Output the [x, y] coordinate of the center of the cell containing the given text.  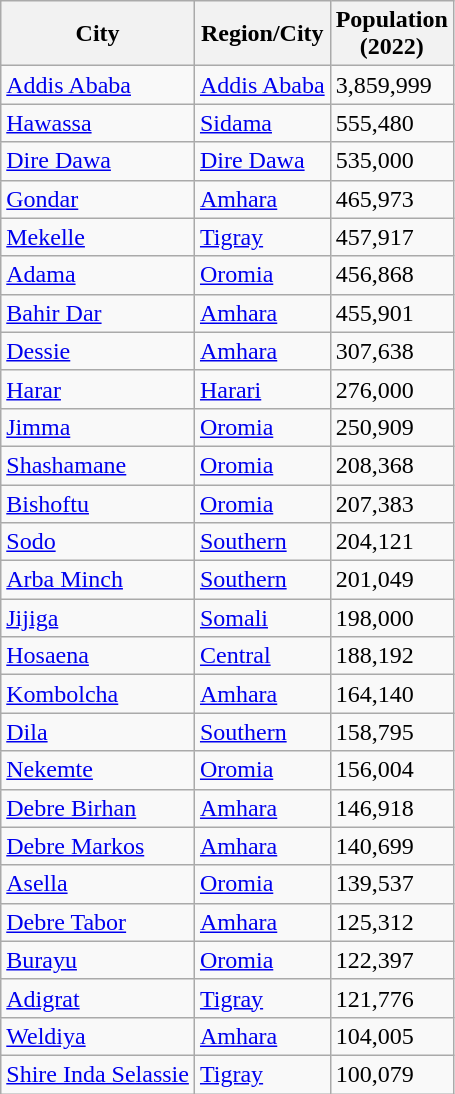
Gondar [98, 199]
208,368 [392, 465]
Bishoftu [98, 503]
Burayu [98, 960]
Hawassa [98, 123]
Jimma [98, 427]
Kombolcha [98, 694]
Adigrat [98, 998]
Debre Birhan [98, 808]
Sodo [98, 542]
Asella [98, 884]
158,795 [392, 732]
204,121 [392, 542]
Hosaena [98, 656]
Region/City [262, 34]
146,918 [392, 808]
Weldiya [98, 1036]
198,000 [392, 618]
164,140 [392, 694]
125,312 [392, 922]
Jijiga [98, 618]
122,397 [392, 960]
201,049 [392, 580]
Shashamane [98, 465]
455,901 [392, 313]
Arba Minch [98, 580]
457,917 [392, 237]
Debre Tabor [98, 922]
Somali [262, 618]
207,383 [392, 503]
Nekemte [98, 770]
Central [262, 656]
104,005 [392, 1036]
Shire Inda Selassie [98, 1074]
3,859,999 [392, 85]
City [98, 34]
276,000 [392, 389]
121,776 [392, 998]
Debre Markos [98, 846]
139,537 [392, 884]
250,909 [392, 427]
100,079 [392, 1074]
Harari [262, 389]
Population(2022) [392, 34]
555,480 [392, 123]
156,004 [392, 770]
Dila [98, 732]
Dessie [98, 351]
465,973 [392, 199]
Adama [98, 275]
Harar [98, 389]
535,000 [392, 161]
188,192 [392, 656]
307,638 [392, 351]
Bahir Dar [98, 313]
140,699 [392, 846]
Sidama [262, 123]
456,868 [392, 275]
Mekelle [98, 237]
